Pinpoint the cell where the given text exists, returning its (x, y) midpoint coordinate. 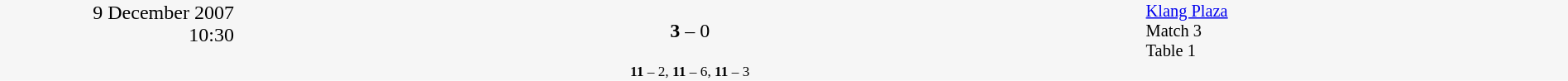
11 – 2, 11 – 6, 11 – 3 (690, 71)
Klang PlazaMatch 3Table 1 (1356, 31)
3 – 0 (690, 31)
9 December 200710:30 (117, 40)
